Pinpoint the cell where the given text exists, returning its [x, y] midpoint coordinate. 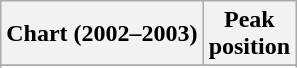
Peakposition [249, 34]
Chart (2002–2003) [102, 34]
